Locate the cell with the specified text and output its (X, Y) center coordinate. 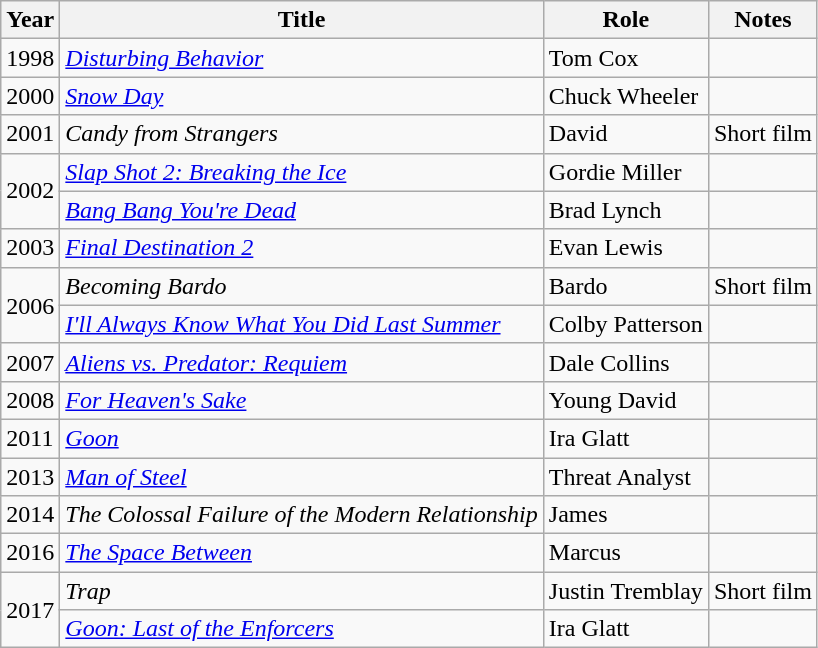
Aliens vs. Predator: Requiem (302, 362)
Marcus (626, 553)
Gordie Miller (626, 172)
Final Destination 2 (302, 248)
The Colossal Failure of the Modern Relationship (302, 515)
2006 (30, 305)
2011 (30, 438)
2014 (30, 515)
Year (30, 20)
Young David (626, 400)
2013 (30, 477)
Snow Day (302, 96)
Goon: Last of the Enforcers (302, 629)
Title (302, 20)
2007 (30, 362)
Justin Tremblay (626, 591)
Dale Collins (626, 362)
I'll Always Know What You Did Last Summer (302, 324)
James (626, 515)
Becoming Bardo (302, 286)
2017 (30, 610)
Colby Patterson (626, 324)
Brad Lynch (626, 210)
For Heaven's Sake (302, 400)
2016 (30, 553)
Trap (302, 591)
Role (626, 20)
David (626, 134)
Goon (302, 438)
Slap Shot 2: Breaking the Ice (302, 172)
Evan Lewis (626, 248)
2000 (30, 96)
2003 (30, 248)
Chuck Wheeler (626, 96)
2001 (30, 134)
Man of Steel (302, 477)
The Space Between (302, 553)
Bardo (626, 286)
1998 (30, 58)
2002 (30, 191)
2008 (30, 400)
Threat Analyst (626, 477)
Tom Cox (626, 58)
Candy from Strangers (302, 134)
Bang Bang You're Dead (302, 210)
Disturbing Behavior (302, 58)
Notes (762, 20)
